Provide the (X, Y) coordinate of the cell's center where the given text is located.  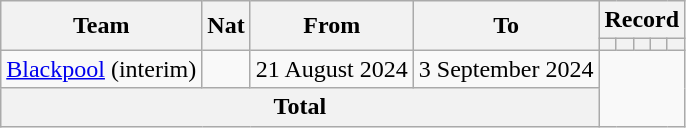
To (506, 26)
Nat (226, 26)
Blackpool (interim) (102, 69)
Record (642, 20)
From (332, 26)
3 September 2024 (506, 69)
Team (102, 26)
21 August 2024 (332, 69)
Total (300, 107)
